Output the (X, Y) coordinate of the center of the cell containing the given text.  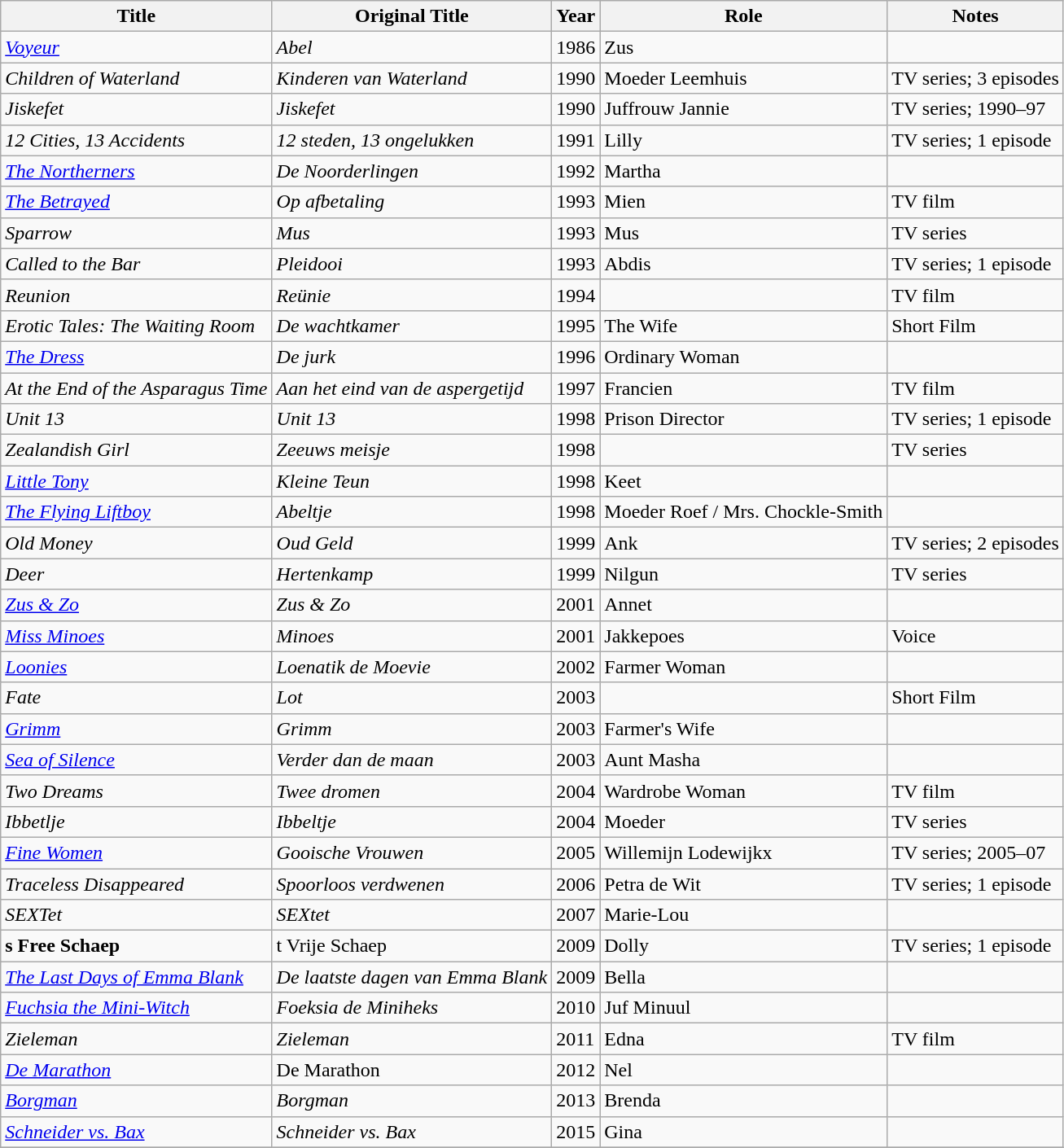
Title (137, 16)
Farmer Woman (744, 667)
Zeeuws meisje (412, 450)
Lilly (744, 140)
Moeder Leemhuis (744, 78)
Mien (744, 202)
Erotic Tales: The Waiting Room (137, 326)
Marie-Lou (744, 915)
Ibbetlje (137, 822)
Old Money (137, 543)
Hertenkamp (412, 574)
2005 (576, 852)
Traceless Disappeared (137, 883)
Year (576, 16)
Voyeur (137, 47)
Loonies (137, 667)
Nilgun (744, 574)
12 Cities, 13 Accidents (137, 140)
Dolly (744, 946)
Children of Waterland (137, 78)
1986 (576, 47)
2002 (576, 667)
Moeder Roef / Mrs. Chockle-Smith (744, 512)
TV series; 2 episodes (975, 543)
The Last Days of Emma Blank (137, 977)
Fuchsia the Mini-Witch (137, 1008)
Fate (137, 698)
Minoes (412, 636)
Twee dromen (412, 791)
Bella (744, 977)
Willemijn Lodewijkx (744, 852)
Abdis (744, 264)
Pleidooi (412, 264)
Ank (744, 543)
s Free Schaep (137, 946)
TV series; 1990–97 (975, 109)
Little Tony (137, 481)
Loenatik de Moevie (412, 667)
Abeltje (412, 512)
Gooische Vrouwen (412, 852)
Deer (137, 574)
Voice (975, 636)
De laatste dagen van Emma Blank (412, 977)
Sparrow (137, 233)
Farmer's Wife (744, 729)
Martha (744, 171)
Kinderen van Waterland (412, 78)
SEXtet (412, 915)
2015 (576, 1132)
The Northerners (137, 171)
Kleine Teun (412, 481)
Moeder (744, 822)
2012 (576, 1070)
1997 (576, 388)
1992 (576, 171)
Role (744, 16)
t Vrije Schaep (412, 946)
Foeksia de Miniheks (412, 1008)
12 steden, 13 ongelukken (412, 140)
Oud Geld (412, 543)
Prison Director (744, 419)
Op afbetaling (412, 202)
2010 (576, 1008)
Reunion (137, 295)
2007 (576, 915)
Petra de Wit (744, 883)
The Wife (744, 326)
TV series; 2005–07 (975, 852)
2006 (576, 883)
Gina (744, 1132)
Reünie (412, 295)
De wachtkamer (412, 326)
De jurk (412, 357)
Jakkepoes (744, 636)
Zealandish Girl (137, 450)
SEXTet (137, 915)
Sea of Silence (137, 760)
2011 (576, 1039)
1994 (576, 295)
Verder dan de maan (412, 760)
Called to the Bar (137, 264)
Nel (744, 1070)
De Noorderlingen (412, 171)
1991 (576, 140)
Edna (744, 1039)
The Dress (137, 357)
Aan het eind van de aspergetijd (412, 388)
Two Dreams (137, 791)
Wardrobe Woman (744, 791)
Ibbeltje (412, 822)
Lot (412, 698)
TV series; 3 episodes (975, 78)
Spoorloos verdwenen (412, 883)
Aunt Masha (744, 760)
2013 (576, 1101)
Notes (975, 16)
Francien (744, 388)
Keet (744, 481)
Zus (744, 47)
Fine Women (137, 852)
Abel (412, 47)
Original Title (412, 16)
Annet (744, 605)
1996 (576, 357)
Juffrouw Jannie (744, 109)
At the End of the Asparagus Time (137, 388)
Brenda (744, 1101)
Juf Minuul (744, 1008)
The Betrayed (137, 202)
Miss Minoes (137, 636)
1995 (576, 326)
The Flying Liftboy (137, 512)
Ordinary Woman (744, 357)
